Search for the cell housing the specified text and yield its (X, Y) center coordinate. 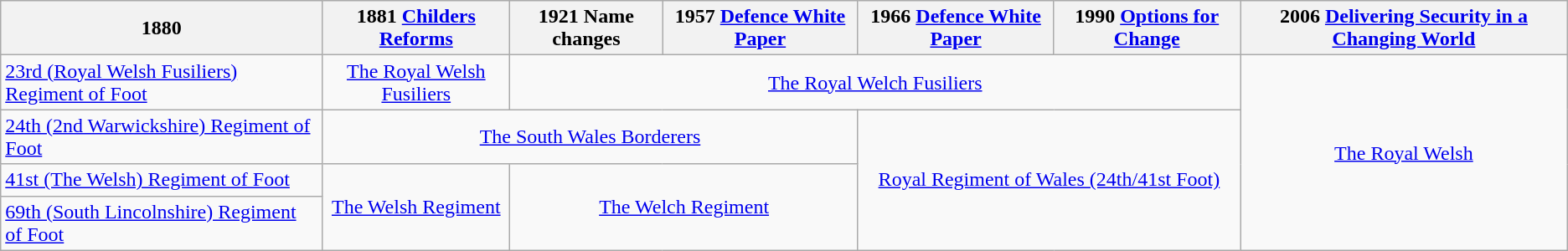
1990 Options for Change (1148, 28)
69th (South Lincolnshire) Regiment of Foot (162, 223)
The Welsh Regiment (416, 207)
The Welch Regiment (683, 207)
2006 Delivering Security in a Changing World (1404, 28)
1966 Defence White Paper (956, 28)
The Royal Welch Fusiliers (875, 82)
The Royal Welsh Fusiliers (416, 82)
1881 Childers Reforms (416, 28)
1921 Name changes (586, 28)
41st (The Welsh) Regiment of Foot (162, 180)
The Royal Welsh (1404, 152)
Royal Regiment of Wales (24th/41st Foot) (1049, 180)
1957 Defence White Paper (761, 28)
1880 (162, 28)
The South Wales Borderers (591, 137)
24th (2nd Warwickshire) Regiment of Foot (162, 137)
23rd (Royal Welsh Fusiliers) Regiment of Foot (162, 82)
